Identify which cell holds the provided text, then report its (x, y) central coordinate. 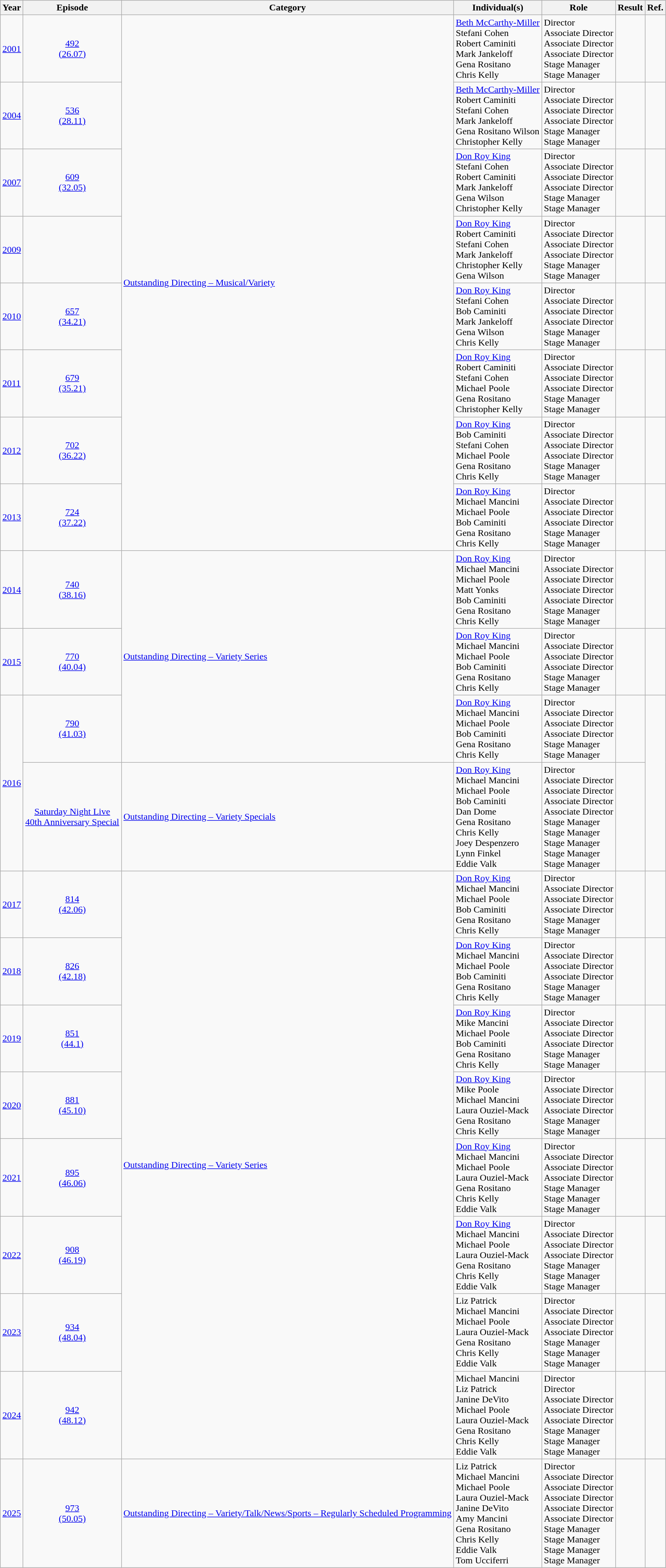
Outstanding Directing – Variety Specials (288, 817)
Don Roy King Mike Poole Michael Mancini Laura Ouziel-Mack Gena Rositano Chris Kelly (498, 1105)
Don Roy King Stefani Cohen Bob Caminiti Mark Jankeloff Gena Wilson Chris Kelly (498, 317)
492 (26.07) (72, 49)
Michael Mancini Liz Patrick Janine DeVito Michael Poole Laura Ouziel-Mack Gena Rositano Chris Kelly Eddie Valk (498, 1415)
2001 (12, 49)
2017 (12, 905)
Outstanding Directing – Variety/Talk/News/Sports – Regularly Scheduled Programming (288, 1513)
609 (32.05) (72, 183)
Director Director Associate Director Associate Director Associate Director Stage Manager Stage Manager Stage Manager (579, 1415)
Beth McCarthy-Miller Stefani Cohen Robert Caminiti Mark Jankeloff Gena Rositano Chris Kelly (498, 49)
2022 (12, 1255)
2007 (12, 183)
Don Roy King Michael Mancini Michael Poole Bob Caminiti Dan Dome Gena Rositano Chris Kelly Joey Despenzero Lynn Finkel Eddie Valk (498, 817)
Don Roy King Bob Caminiti Stefani Cohen Michael Poole Gena Rositano Chris Kelly (498, 450)
Year (12, 8)
2023 (12, 1332)
Don Roy King Robert Caminiti Stefani Cohen Mark Jankeloff Christopher Kelly Gena Wilson (498, 249)
2024 (12, 1415)
Liz Patrick Michael Mancini Michael Poole Laura Ouziel-Mack Gena Rositano Chris Kelly Eddie Valk (498, 1332)
2016 (12, 783)
536 (28.11) (72, 115)
770 (40.04) (72, 662)
2020 (12, 1105)
Don Roy King Michael Mancini Michael Poole Matt Yonks Bob Caminiti Gena Rositano Chris Kelly (498, 589)
Saturday Night Live 40th Anniversary Special (72, 817)
Category (288, 8)
679 (35.21) (72, 383)
2004 (12, 115)
2015 (12, 662)
657 (34.21) (72, 317)
724 (37.22) (72, 517)
740 (38.16) (72, 589)
881 (45.10) (72, 1105)
895 (46.06) (72, 1178)
Individual(s) (498, 8)
2012 (12, 450)
Don Roy King Mike Mancini Michael Poole Bob Caminiti Gena Rositano Chris Kelly (498, 1039)
Result (630, 8)
2019 (12, 1039)
934 (48.04) (72, 1332)
851 (44.1) (72, 1039)
2011 (12, 383)
942 (48.12) (72, 1415)
Beth McCarthy-Miller Robert Caminiti Stefani Cohen Mark Jankeloff Gena Rositano Wilson Christopher Kelly (498, 115)
Don Roy King Stefani Cohen Robert Caminiti Mark Jankeloff Gena Wilson Christopher Kelly (498, 183)
Episode (72, 8)
Role (579, 8)
2010 (12, 317)
702 (36.22) (72, 450)
2014 (12, 589)
2018 (12, 971)
2009 (12, 249)
Director Associate Director Associate Director Associate Director Associate Director Stage Manager Stage Manager (579, 589)
Outstanding Directing – Musical/Variety (288, 283)
2021 (12, 1178)
Don Roy King Robert Caminiti Stefani Cohen Michael Poole Gena Rositano Christopher Kelly (498, 383)
790 (41.03) (72, 728)
814 (42.06) (72, 905)
Ref. (656, 8)
973 (50.05) (72, 1513)
908 (46.19) (72, 1255)
2025 (12, 1513)
2013 (12, 517)
826 (42.18) (72, 971)
Liz Patrick Michael Mancini Michael Poole Laura Ouziel-Mack Janine DeVito Amy Mancini Gena Rositano Chris Kelly Eddie Valk Tom Ucciferri (498, 1513)
